Return (X, Y) of the center of cell containing provided text 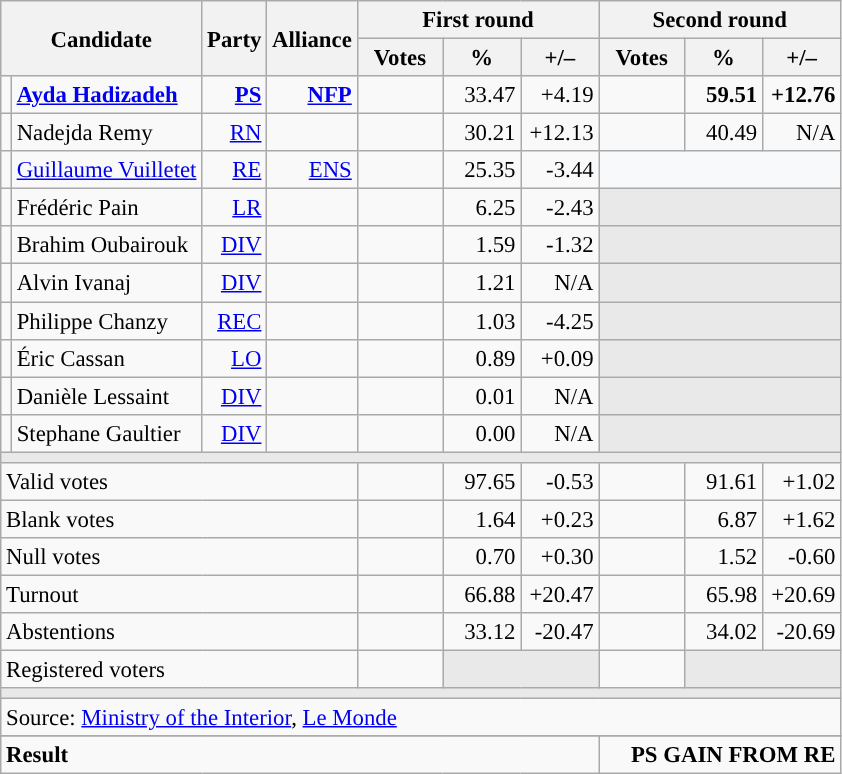
1.52 (723, 557)
Valid votes (179, 482)
Ayda Hadizadeh (106, 95)
+20.47 (560, 594)
Alliance (312, 38)
NFP (312, 95)
Philippe Chanzy (106, 321)
1.64 (482, 519)
-3.44 (560, 170)
Blank votes (179, 519)
Éric Cassan (106, 358)
+1.02 (802, 482)
97.65 (482, 482)
RN (234, 133)
-0.60 (802, 557)
33.47 (482, 95)
PS (234, 95)
30.21 (482, 133)
0.00 (482, 433)
Brahim Oubairouk (106, 245)
Registered voters (179, 670)
-2.43 (560, 208)
65.98 (723, 594)
LO (234, 358)
Turnout (179, 594)
Result (300, 755)
Abstentions (179, 632)
+20.69 (802, 594)
66.88 (482, 594)
+12.13 (560, 133)
-20.47 (560, 632)
91.61 (723, 482)
40.49 (723, 133)
-1.32 (560, 245)
+0.30 (560, 557)
1.03 (482, 321)
59.51 (723, 95)
Null votes (179, 557)
First round (478, 20)
Danièle Lessaint (106, 396)
-20.69 (802, 632)
0.01 (482, 396)
+4.19 (560, 95)
+1.62 (802, 519)
6.87 (723, 519)
1.59 (482, 245)
LR (234, 208)
Source: Ministry of the Interior, Le Monde (421, 718)
Guillaume Vuilletet (106, 170)
ENS (312, 170)
1.21 (482, 283)
0.70 (482, 557)
33.12 (482, 632)
+0.09 (560, 358)
25.35 (482, 170)
Alvin Ivanaj (106, 283)
Frédéric Pain (106, 208)
Stephane Gaultier (106, 433)
+12.76 (802, 95)
RE (234, 170)
Nadejda Remy (106, 133)
-0.53 (560, 482)
-4.25 (560, 321)
6.25 (482, 208)
+0.23 (560, 519)
Second round (720, 20)
Party (234, 38)
34.02 (723, 632)
Candidate (102, 38)
0.89 (482, 358)
PS GAIN FROM RE (720, 755)
REC (234, 321)
